Output the (X, Y) coordinate of the center of the cell containing the given text.  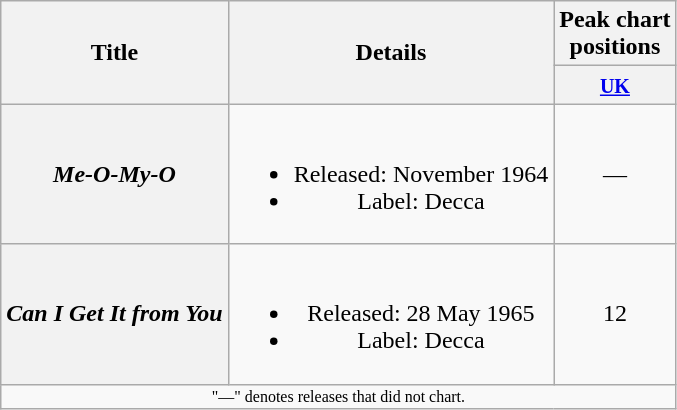
Title (114, 52)
Released: 28 May 1965Label: Decca (391, 314)
"—" denotes releases that did not chart. (338, 396)
Can I Get It from You (114, 314)
Peak chartpositions (615, 34)
12 (615, 314)
Released: November 1964Label: Decca (391, 174)
Details (391, 52)
— (615, 174)
UK (615, 85)
Me-O-My-O (114, 174)
